Extract the (x, y) coordinate from the center of the cell holding the provided text.  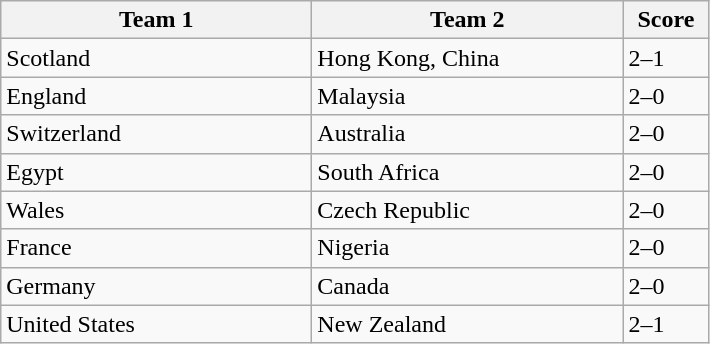
Czech Republic (468, 210)
Scotland (156, 58)
Malaysia (468, 96)
Wales (156, 210)
Germany (156, 286)
Score (666, 20)
United States (156, 324)
New Zealand (468, 324)
Team 1 (156, 20)
Switzerland (156, 134)
Canada (468, 286)
France (156, 248)
South Africa (468, 172)
Australia (468, 134)
Nigeria (468, 248)
Egypt (156, 172)
England (156, 96)
Hong Kong, China (468, 58)
Team 2 (468, 20)
